Provide the [x, y] coordinate of the cell's center where the given text is located.  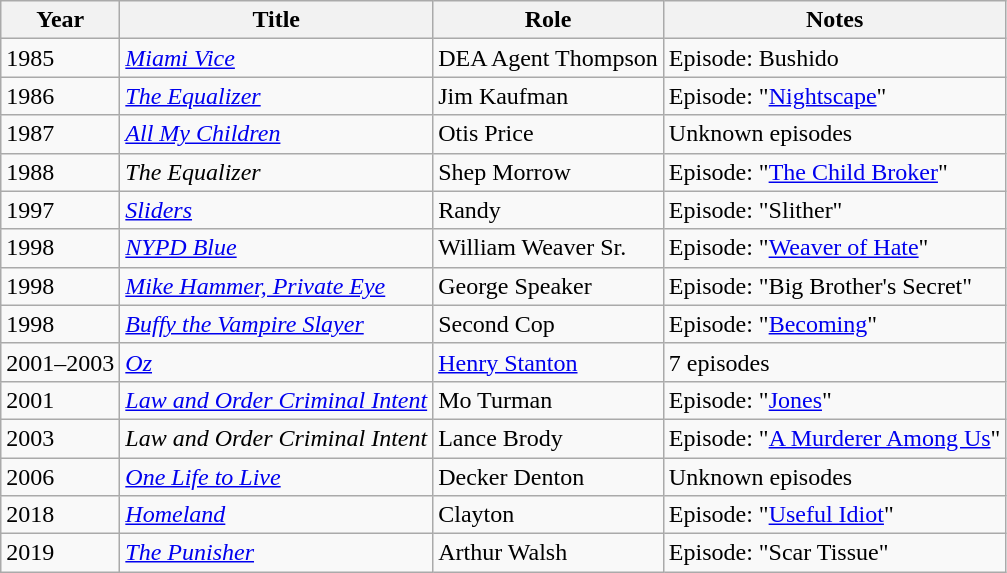
Episode: "The Child Broker" [834, 172]
Shep Morrow [548, 172]
Episode: "Weaver of Hate" [834, 248]
1986 [60, 96]
Randy [548, 210]
All My Children [276, 134]
Lance Brody [548, 438]
Buffy the Vampire Slayer [276, 324]
Sliders [276, 210]
One Life to Live [276, 477]
Title [276, 20]
Episode: Bushido [834, 58]
Episode: "Nightscape" [834, 96]
2003 [60, 438]
2001–2003 [60, 362]
Role [548, 20]
Episode: "Scar Tissue" [834, 553]
1987 [60, 134]
2018 [60, 515]
2019 [60, 553]
NYPD Blue [276, 248]
Mo Turman [548, 400]
Mike Hammer, Private Eye [276, 286]
Miami Vice [276, 58]
Decker Denton [548, 477]
Second Cop [548, 324]
Episode: "Jones" [834, 400]
1985 [60, 58]
Episode: "Slither" [834, 210]
George Speaker [548, 286]
2006 [60, 477]
Jim Kaufman [548, 96]
Oz [276, 362]
Clayton [548, 515]
Year [60, 20]
Henry Stanton [548, 362]
7 episodes [834, 362]
1988 [60, 172]
2001 [60, 400]
Arthur Walsh [548, 553]
Episode: "Becoming" [834, 324]
Episode: "Big Brother's Secret" [834, 286]
1997 [60, 210]
DEA Agent Thompson [548, 58]
Homeland [276, 515]
Notes [834, 20]
Episode: "Useful Idiot" [834, 515]
Otis Price [548, 134]
Episode: "A Murderer Among Us" [834, 438]
The Punisher [276, 553]
William Weaver Sr. [548, 248]
